Output the [X, Y] coordinate of the center of the cell containing the given text.  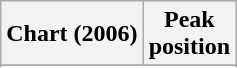
Peak position [189, 34]
Chart (2006) [72, 34]
